Detect which cell encompasses the target text, then output its (X, Y) center coordinate. 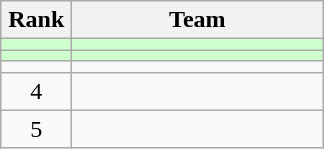
4 (36, 91)
5 (36, 129)
Rank (36, 20)
Team (198, 20)
